Find where the given text appears and provide that cell's center as (X, Y) coordinate. 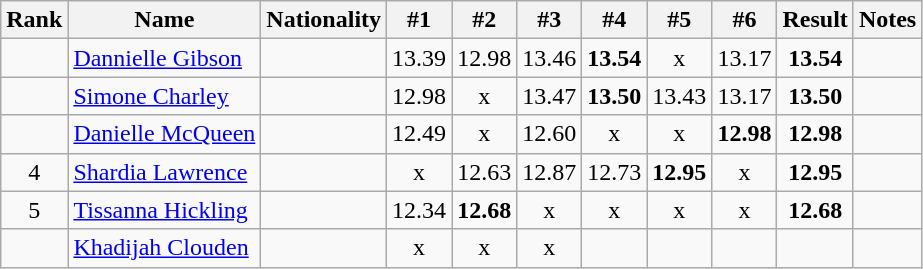
Result (815, 20)
13.47 (550, 96)
12.34 (420, 210)
13.43 (680, 96)
Tissanna Hickling (164, 210)
5 (34, 210)
Notes (887, 20)
Dannielle Gibson (164, 58)
#3 (550, 20)
#1 (420, 20)
Shardia Lawrence (164, 172)
#6 (744, 20)
12.49 (420, 134)
Khadijah Clouden (164, 248)
#2 (484, 20)
12.73 (614, 172)
4 (34, 172)
Nationality (324, 20)
#4 (614, 20)
Name (164, 20)
12.87 (550, 172)
12.60 (550, 134)
Rank (34, 20)
13.46 (550, 58)
12.63 (484, 172)
13.39 (420, 58)
#5 (680, 20)
Danielle McQueen (164, 134)
Simone Charley (164, 96)
